Capture the cell that displays the provided text and extract its (x, y) central coordinate. 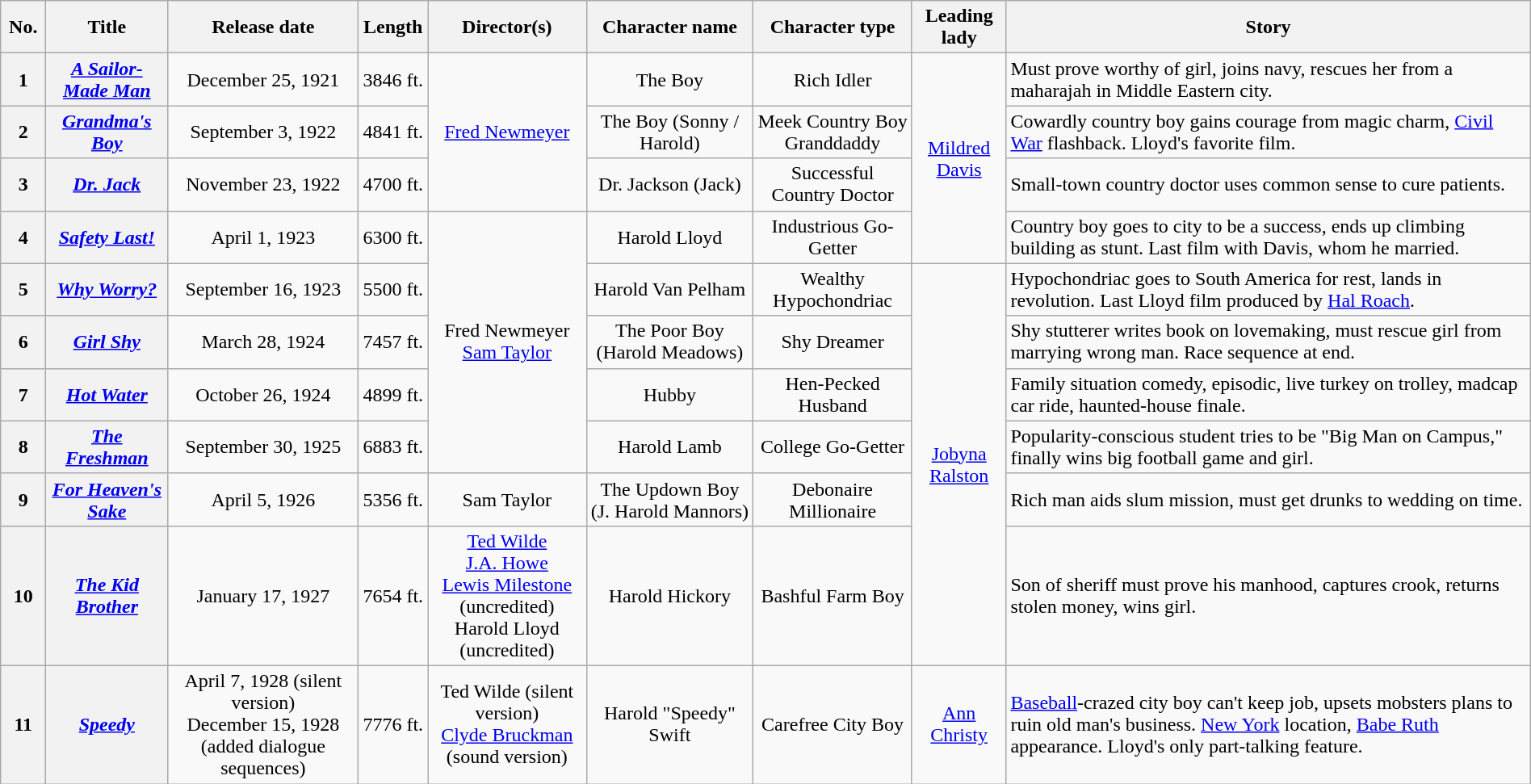
January 17, 1927 (263, 596)
Length (393, 27)
April 7, 1928 (silent version)December 15, 1928 (added dialogue sequences) (263, 724)
Rich man aids slum mission, must get drunks to wedding on time. (1268, 499)
The Boy (Sonny / Harold) (670, 132)
4 (23, 237)
5356 ft. (393, 499)
The Updown Boy (J. Harold Mannors) (670, 499)
Meek Country BoyGranddaddy (833, 132)
Hot Water (107, 394)
6883 ft. (393, 447)
The Boy (670, 79)
A Sailor-Made Man (107, 79)
7654 ft. (393, 596)
Harold Hickory (670, 596)
Fred Newmeyer (507, 132)
Industrious Go-Getter (833, 237)
6300 ft. (393, 237)
9 (23, 499)
Dr. Jack (107, 184)
Ted WildeJ.A. HoweLewis Milestone (uncredited)Harold Lloyd (uncredited) (507, 596)
Small-town country doctor uses common sense to cure patients. (1268, 184)
Grandma's Boy (107, 132)
Debonaire Millionaire (833, 499)
December 25, 1921 (263, 79)
Sam Taylor (507, 499)
4899 ft. (393, 394)
3846 ft. (393, 79)
September 3, 1922 (263, 132)
Harold "Speedy" Swift (670, 724)
2 (23, 132)
Character type (833, 27)
Director(s) (507, 27)
6 (23, 342)
Character name (670, 27)
Dr. Jackson (Jack) (670, 184)
Shy Dreamer (833, 342)
Jobyna Ralston (958, 464)
10 (23, 596)
Rich Idler (833, 79)
Hubby (670, 394)
October 26, 1924 (263, 394)
3 (23, 184)
For Heaven's Sake (107, 499)
Fred NewmeyerSam Taylor (507, 342)
Leading lady (958, 27)
September 30, 1925 (263, 447)
Family situation comedy, episodic, live turkey on trolley, madcap car ride, haunted-house finale. (1268, 394)
Why Worry? (107, 289)
April 5, 1926 (263, 499)
7 (23, 394)
Son of sheriff must prove his manhood, captures crook, returns stolen money, wins girl. (1268, 596)
September 16, 1923 (263, 289)
8 (23, 447)
Harold Lamb (670, 447)
Ann Christy (958, 724)
Wealthy Hypochondriac (833, 289)
5500 ft. (393, 289)
Cowardly country boy gains courage from magic charm, Civil War flashback. Lloyd's favorite film. (1268, 132)
Shy stutterer writes book on lovemaking, must rescue girl from marrying wrong man. Race sequence at end. (1268, 342)
Safety Last! (107, 237)
Girl Shy (107, 342)
Release date (263, 27)
March 28, 1924 (263, 342)
Carefree City Boy (833, 724)
Harold Van Pelham (670, 289)
Harold Lloyd (670, 237)
4841 ft. (393, 132)
1 (23, 79)
The Poor Boy (Harold Meadows) (670, 342)
Hen-Pecked Husband (833, 394)
Must prove worthy of girl, joins navy, rescues her from a maharajah in Middle Eastern city. (1268, 79)
4700 ft. (393, 184)
The Kid Brother (107, 596)
College Go-Getter (833, 447)
Bashful Farm Boy (833, 596)
Successful Country Doctor (833, 184)
Title (107, 27)
April 1, 1923 (263, 237)
11 (23, 724)
Ted Wilde (silent version)Clyde Bruckman (sound version) (507, 724)
Story (1268, 27)
Popularity-conscious student tries to be "Big Man on Campus," finally wins big football game and girl. (1268, 447)
November 23, 1922 (263, 184)
Speedy (107, 724)
Hypochondriac goes to South America for rest, lands in revolution. Last Lloyd film produced by Hal Roach. (1268, 289)
Mildred Davis (958, 158)
Country boy goes to city to be a success, ends up climbing building as stunt. Last film with Davis, whom he married. (1268, 237)
No. (23, 27)
5 (23, 289)
7776 ft. (393, 724)
7457 ft. (393, 342)
The Freshman (107, 447)
